From the cell containing the given text, extract its center point as [X, Y] coordinate. 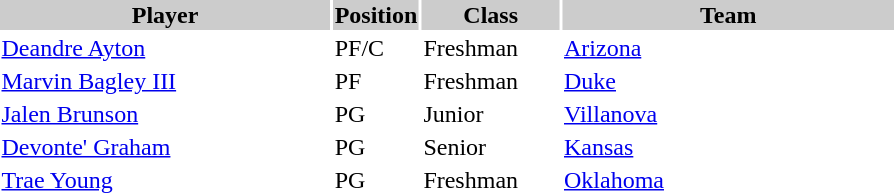
Jalen Brunson [165, 114]
Kansas [728, 147]
Devonte' Graham [165, 147]
PF [376, 81]
PF/C [376, 48]
Senior [491, 147]
Villanova [728, 114]
Junior [491, 114]
Class [491, 15]
Position [376, 15]
Marvin Bagley III [165, 81]
Team [728, 15]
Deandre Ayton [165, 48]
Player [165, 15]
Arizona [728, 48]
Duke [728, 81]
